From the cell containing the given text, extract its center point as (x, y) coordinate. 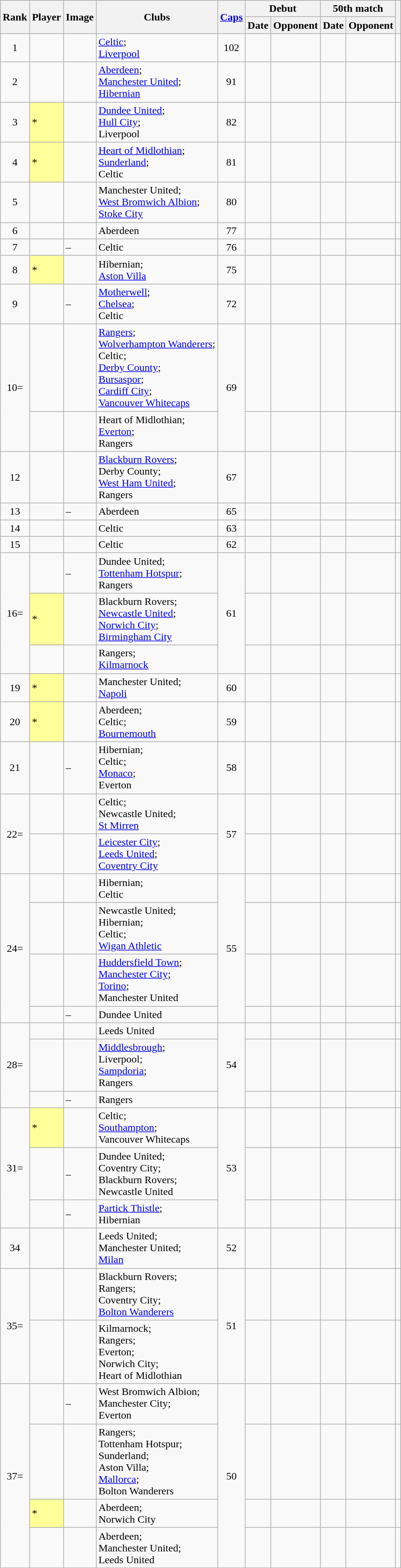
Leeds United;Manchester United;Milan (157, 1248)
60 (232, 688)
Kilmarnock;Rangers;Everton;Norwich City;Heart of Midlothian (157, 1352)
22= (15, 834)
51 (232, 1326)
5 (15, 202)
Hibernian;Celtic;Monaco;Everton (157, 768)
Hibernian;Celtic (157, 888)
Blackburn Rovers;Newcastle United;Norwich City;Birmingham City (157, 619)
West Bromwich Albion;Manchester City;Everton (157, 1404)
34 (15, 1248)
Aberdeen;Manchester United;Hibernian (157, 82)
Celtic;Southampton;Vancouver Whitecaps (157, 1128)
1 (15, 48)
20 (15, 722)
Manchester United;West Bromwich Albion;Stoke City (157, 202)
Rangers;Wolverhampton Wanderers;Celtic;Derby County;Bursaspor;Cardiff City;Vancouver Whitecaps (157, 367)
37= (15, 1476)
35= (15, 1326)
Blackburn Rovers;Derby County;West Ham United;Rangers (157, 478)
3 (15, 122)
59 (232, 722)
62 (232, 545)
Dundee United (157, 1014)
14 (15, 528)
21 (15, 768)
Dundee United;Hull City;Liverpool (157, 122)
9 (15, 304)
69 (232, 387)
Huddersfield Town;Manchester City;Torino;Manchester United (157, 980)
91 (232, 82)
Celtic;Newcastle United;St Mirren (157, 814)
31= (15, 1168)
Aberdeen;Norwich City (157, 1513)
4 (15, 162)
7 (15, 247)
Newcastle United;Hibernian;Celtic;Wigan Athletic (157, 928)
Blackburn Rovers;Rangers;Coventry City;Bolton Wanderers (157, 1294)
Image (80, 17)
12 (15, 478)
Middlesbrough;Liverpool;Sampdoria;Rangers (157, 1065)
77 (232, 231)
57 (232, 834)
63 (232, 528)
Manchester United;Napoli (157, 688)
50 (232, 1476)
Hibernian;Aston Villa (157, 269)
102 (232, 48)
Partick Thistle;Hibernian (157, 1214)
67 (232, 478)
6 (15, 231)
10= (15, 387)
2 (15, 82)
Rank (15, 17)
Leicester City;Leeds United;Coventry City (157, 854)
61 (232, 613)
80 (232, 202)
Celtic;Liverpool (157, 48)
Aberdeen;Manchester United;Leeds United (157, 1548)
65 (232, 512)
19 (15, 688)
Leeds United (157, 1031)
72 (232, 304)
82 (232, 122)
13 (15, 512)
55 (232, 948)
28= (15, 1065)
Rangers;Kilmarnock (157, 659)
Player (47, 17)
Aberdeen;Celtic;Bournemouth (157, 722)
75 (232, 269)
53 (232, 1168)
Heart of Midlothian;Sunderland;Celtic (157, 162)
Caps (232, 17)
Motherwell;Chelsea;Celtic (157, 304)
52 (232, 1248)
54 (232, 1065)
Dundee United;Coventry City;Blackburn Rovers;Newcastle United (157, 1174)
Clubs (157, 17)
Rangers (157, 1100)
24= (15, 948)
50th match (358, 9)
58 (232, 768)
76 (232, 247)
Rangers;Tottenham Hotspur;Sunderland;Aston Villa;Mallorca;Bolton Wanderers (157, 1462)
Debut (283, 9)
Dundee United;Tottenham Hotspur;Rangers (157, 573)
16= (15, 613)
81 (232, 162)
15 (15, 545)
Heart of Midlothian;Everton;Rangers (157, 431)
8 (15, 269)
